Return [X, Y] of the center of cell containing provided text 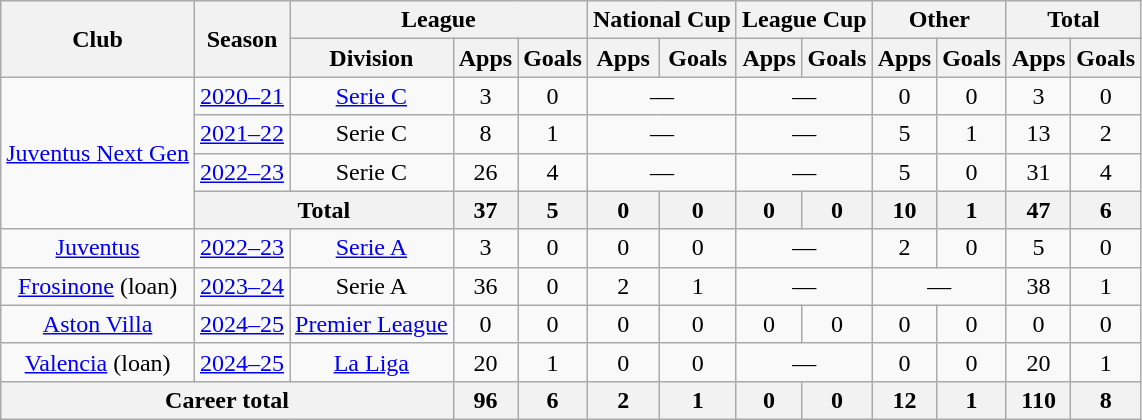
36 [485, 286]
Juventus [98, 248]
La Liga [372, 362]
National Cup [662, 20]
Frosinone (loan) [98, 286]
Other [939, 20]
Club [98, 39]
12 [904, 400]
Valencia (loan) [98, 362]
13 [1038, 134]
47 [1038, 210]
96 [485, 400]
37 [485, 210]
Season [242, 39]
31 [1038, 172]
Career total [227, 400]
Premier League [372, 324]
Division [372, 58]
Juventus Next Gen [98, 153]
26 [485, 172]
League Cup [804, 20]
110 [1038, 400]
38 [1038, 286]
Aston Villa [98, 324]
2023–24 [242, 286]
2020–21 [242, 96]
League [439, 20]
2021–22 [242, 134]
10 [904, 210]
